Find where the given text appears and provide that cell's center as (x, y) coordinate. 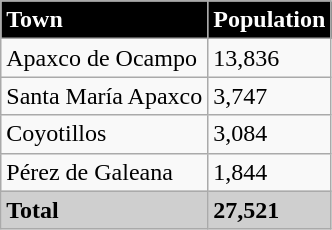
Town (104, 20)
27,521 (270, 210)
Coyotillos (104, 134)
3,747 (270, 96)
Pérez de Galeana (104, 172)
Santa María Apaxco (104, 96)
1,844 (270, 172)
3,084 (270, 134)
13,836 (270, 58)
Apaxco de Ocampo (104, 58)
Total (104, 210)
Population (270, 20)
